Determine the [X, Y] coordinate at the center of the cell enclosing the given text.  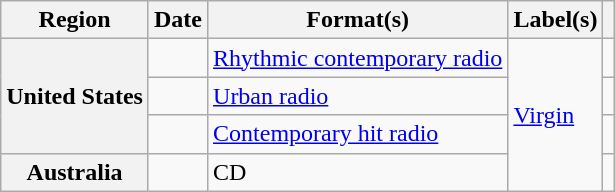
Region [75, 20]
Virgin [556, 115]
Urban radio [358, 96]
CD [358, 172]
Rhythmic contemporary radio [358, 58]
Format(s) [358, 20]
United States [75, 96]
Date [178, 20]
Contemporary hit radio [358, 134]
Australia [75, 172]
Label(s) [556, 20]
